Scan for the cell matching the given text and deliver its (X, Y) coordinate at center. 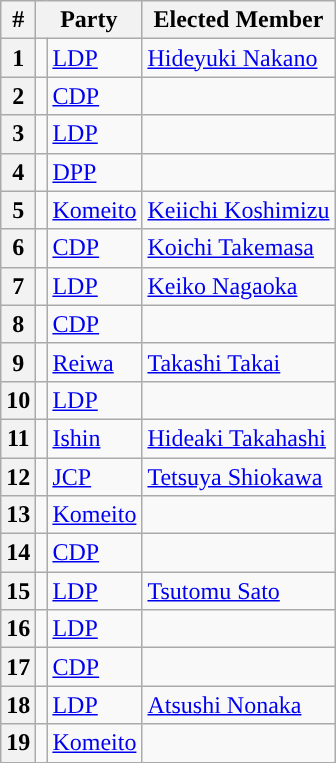
Reiwa (94, 362)
Takashi Takai (238, 362)
6 (18, 248)
Hideaki Takahashi (238, 438)
Keiko Nagaoka (238, 286)
1 (18, 58)
3 (18, 134)
11 (18, 438)
7 (18, 286)
5 (18, 210)
JCP (94, 477)
Tsutomu Sato (238, 591)
Keiichi Koshimizu (238, 210)
Party (89, 20)
4 (18, 172)
19 (18, 743)
13 (18, 515)
18 (18, 705)
12 (18, 477)
Hideyuki Nakano (238, 58)
Tetsuya Shiokawa (238, 477)
Elected Member (238, 20)
8 (18, 324)
DPP (94, 172)
10 (18, 400)
Ishin (94, 438)
# (18, 20)
16 (18, 629)
17 (18, 667)
Koichi Takemasa (238, 248)
15 (18, 591)
Atsushi Nonaka (238, 705)
2 (18, 96)
14 (18, 553)
9 (18, 362)
